Locate the cell with the specified text and output its (x, y) center coordinate. 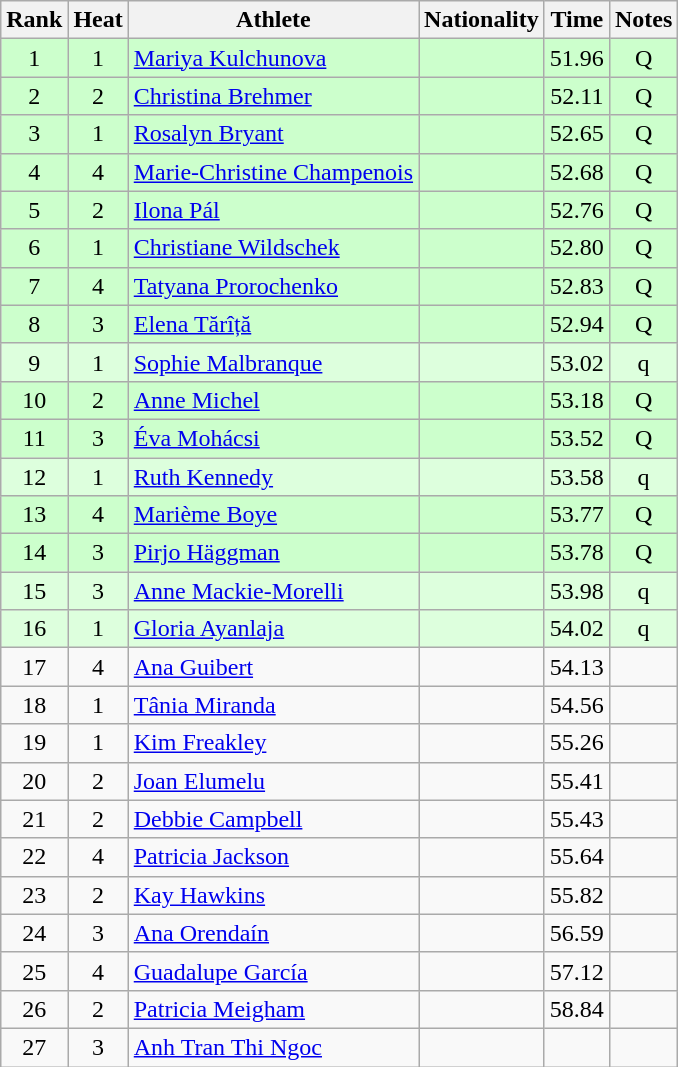
23 (34, 895)
24 (34, 933)
56.59 (576, 933)
54.13 (576, 667)
Anh Tran Thi Ngoc (273, 1047)
Marie-Christine Champenois (273, 172)
Christiane Wildschek (273, 248)
Anne Michel (273, 400)
14 (34, 553)
19 (34, 743)
Kim Freakley (273, 743)
Heat (98, 20)
16 (34, 629)
55.43 (576, 819)
6 (34, 248)
55.82 (576, 895)
10 (34, 400)
Rank (34, 20)
53.58 (576, 477)
58.84 (576, 1009)
Rosalyn Bryant (273, 134)
57.12 (576, 971)
Athlete (273, 20)
52.76 (576, 210)
Nationality (482, 20)
54.56 (576, 705)
Time (576, 20)
Mariya Kulchunova (273, 58)
9 (34, 362)
Ilona Pál (273, 210)
26 (34, 1009)
Pirjo Häggman (273, 553)
Ana Orendaín (273, 933)
52.80 (576, 248)
Marième Boye (273, 515)
Tânia Miranda (273, 705)
Kay Hawkins (273, 895)
13 (34, 515)
Ana Guibert (273, 667)
52.11 (576, 96)
52.68 (576, 172)
Christina Brehmer (273, 96)
53.77 (576, 515)
12 (34, 477)
Notes (643, 20)
27 (34, 1047)
Patricia Jackson (273, 857)
5 (34, 210)
Gloria Ayanlaja (273, 629)
Joan Elumelu (273, 781)
11 (34, 438)
55.41 (576, 781)
53.52 (576, 438)
52.65 (576, 134)
Elena Tărîță (273, 324)
Patricia Meigham (273, 1009)
21 (34, 819)
7 (34, 286)
22 (34, 857)
20 (34, 781)
51.96 (576, 58)
52.94 (576, 324)
Debbie Campbell (273, 819)
53.18 (576, 400)
Anne Mackie-Morelli (273, 591)
52.83 (576, 286)
Éva Mohácsi (273, 438)
Sophie Malbranque (273, 362)
Guadalupe García (273, 971)
54.02 (576, 629)
Ruth Kennedy (273, 477)
Tatyana Prorochenko (273, 286)
17 (34, 667)
53.98 (576, 591)
8 (34, 324)
55.26 (576, 743)
55.64 (576, 857)
53.78 (576, 553)
18 (34, 705)
53.02 (576, 362)
25 (34, 971)
15 (34, 591)
